Pinpoint the cell where the given text exists, returning its [x, y] midpoint coordinate. 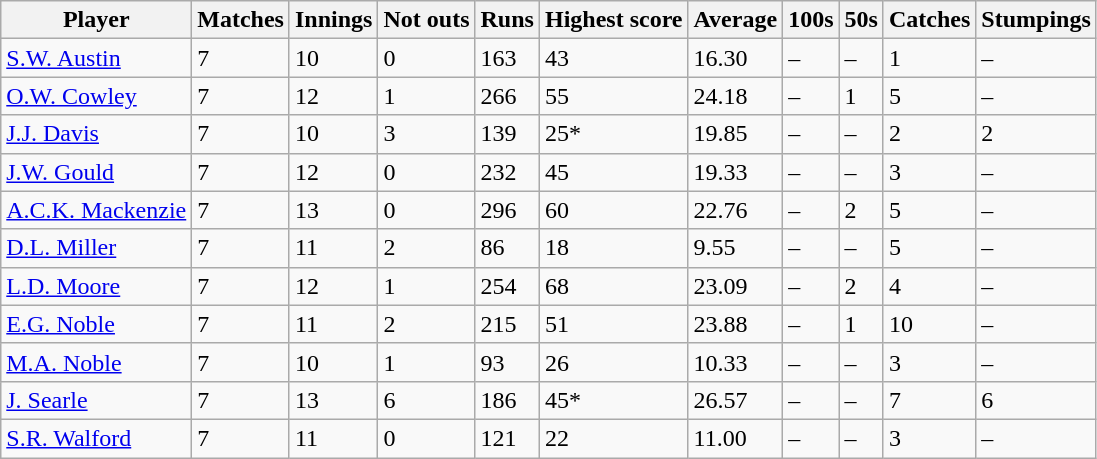
Highest score [614, 20]
Not outs [426, 20]
10.33 [736, 362]
A.C.K. Mackenzie [96, 210]
86 [507, 248]
60 [614, 210]
254 [507, 286]
68 [614, 286]
J.W. Gould [96, 172]
23.09 [736, 286]
22 [614, 438]
19.85 [736, 134]
O.W. Cowley [96, 96]
45* [614, 400]
163 [507, 58]
23.88 [736, 324]
Catches [929, 20]
93 [507, 362]
S.W. Austin [96, 58]
Matches [241, 20]
Runs [507, 20]
186 [507, 400]
D.L. Miller [96, 248]
25* [614, 134]
4 [929, 286]
Stumpings [1036, 20]
139 [507, 134]
Player [96, 20]
E.G. Noble [96, 324]
215 [507, 324]
18 [614, 248]
M.A. Noble [96, 362]
121 [507, 438]
296 [507, 210]
19.33 [736, 172]
55 [614, 96]
11.00 [736, 438]
S.R. Walford [96, 438]
26 [614, 362]
Innings [333, 20]
100s [811, 20]
50s [861, 20]
26.57 [736, 400]
232 [507, 172]
J.J. Davis [96, 134]
45 [614, 172]
266 [507, 96]
J. Searle [96, 400]
43 [614, 58]
51 [614, 324]
Average [736, 20]
22.76 [736, 210]
24.18 [736, 96]
9.55 [736, 248]
16.30 [736, 58]
L.D. Moore [96, 286]
